Extract the (x, y) coordinate from the center of the cell holding the provided text.  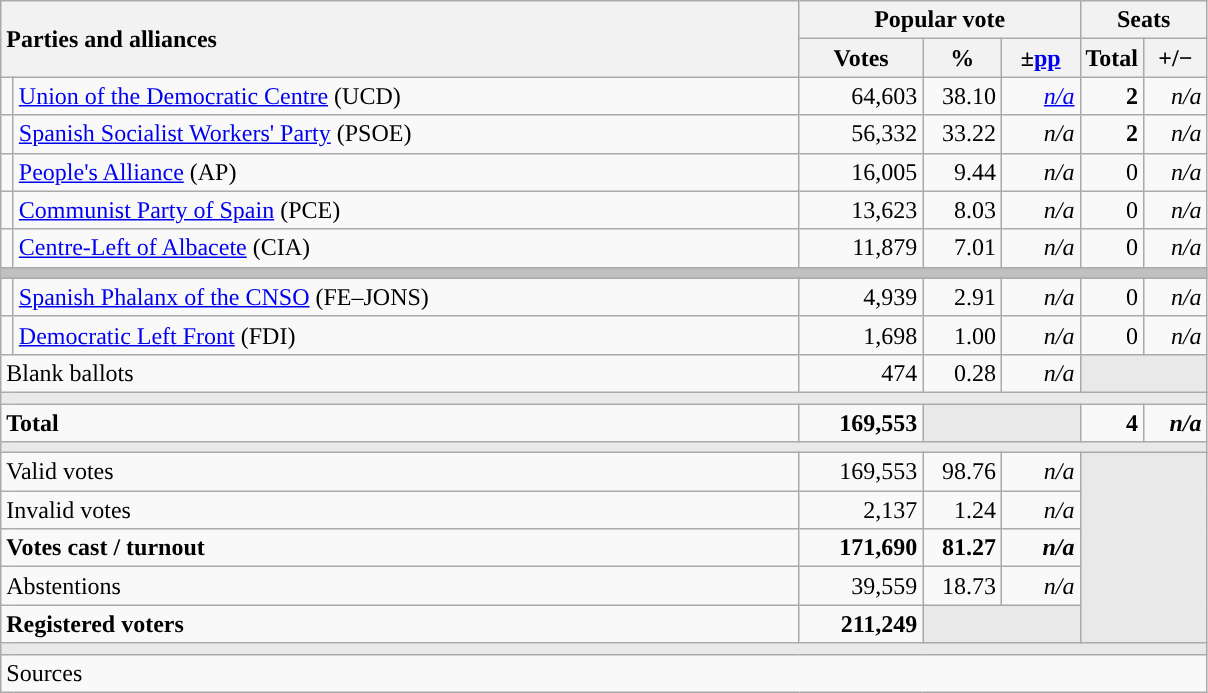
4,939 (861, 297)
Spanish Socialist Workers' Party (PSOE) (406, 134)
39,559 (861, 586)
Democratic Left Front (FDI) (406, 335)
474 (861, 373)
Abstentions (400, 586)
64,603 (861, 96)
7.01 (962, 248)
Seats (1144, 20)
Popular vote (940, 20)
211,249 (861, 624)
171,690 (861, 548)
+/− (1176, 58)
Blank ballots (400, 373)
Votes cast / turnout (400, 548)
2.91 (962, 297)
Invalid votes (400, 510)
0.28 (962, 373)
9.44 (962, 172)
Registered voters (400, 624)
Votes (861, 58)
1,698 (861, 335)
Union of the Democratic Centre (UCD) (406, 96)
Valid votes (400, 472)
1.24 (962, 510)
Parties and alliances (400, 39)
18.73 (962, 586)
People's Alliance (AP) (406, 172)
11,879 (861, 248)
Communist Party of Spain (PCE) (406, 210)
13,623 (861, 210)
1.00 (962, 335)
Spanish Phalanx of the CNSO (FE–JONS) (406, 297)
98.76 (962, 472)
16,005 (861, 172)
Sources (604, 673)
81.27 (962, 548)
±pp (1040, 58)
2,137 (861, 510)
4 (1112, 423)
38.10 (962, 96)
56,332 (861, 134)
33.22 (962, 134)
% (962, 58)
Centre-Left of Albacete (CIA) (406, 248)
8.03 (962, 210)
